Extract the (x, y) coordinate from the center of the cell holding the provided text.  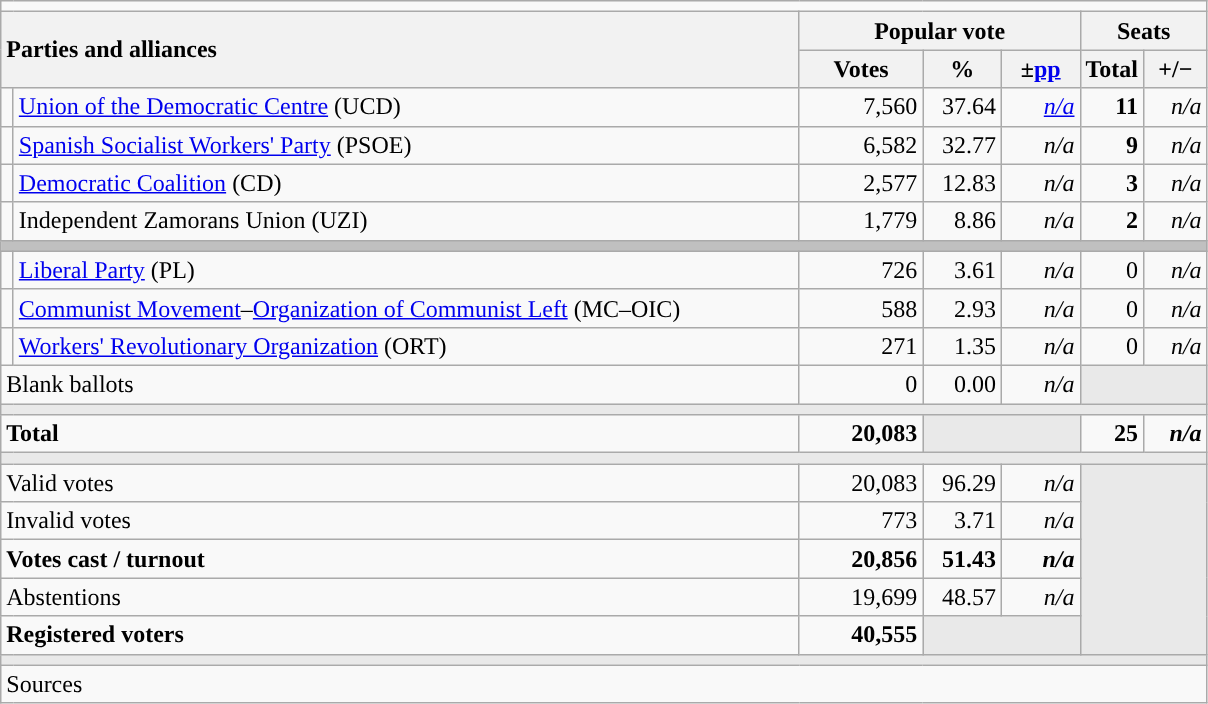
Independent Zamorans Union (UZI) (406, 221)
9 (1112, 145)
2,577 (861, 183)
12.83 (962, 183)
271 (861, 346)
6,582 (861, 145)
3.71 (962, 521)
19,699 (861, 597)
51.43 (962, 559)
Registered voters (400, 635)
Blank ballots (400, 384)
Democratic Coalition (CD) (406, 183)
11 (1112, 107)
0.00 (962, 384)
Votes cast / turnout (400, 559)
32.77 (962, 145)
40,555 (861, 635)
1.35 (962, 346)
773 (861, 521)
Union of the Democratic Centre (UCD) (406, 107)
Sources (604, 684)
8.86 (962, 221)
48.57 (962, 597)
37.64 (962, 107)
2 (1112, 221)
Invalid votes (400, 521)
% (962, 69)
Workers' Revolutionary Organization (ORT) (406, 346)
Valid votes (400, 483)
Popular vote (940, 31)
Liberal Party (PL) (406, 270)
25 (1112, 434)
588 (861, 308)
Parties and alliances (400, 50)
20,856 (861, 559)
726 (861, 270)
96.29 (962, 483)
Spanish Socialist Workers' Party (PSOE) (406, 145)
Votes (861, 69)
3.61 (962, 270)
2.93 (962, 308)
±pp (1040, 69)
7,560 (861, 107)
3 (1112, 183)
Abstentions (400, 597)
+/− (1176, 69)
Seats (1144, 31)
1,779 (861, 221)
Communist Movement–Organization of Communist Left (MC–OIC) (406, 308)
